Output the (x, y) coordinate of the center of the cell containing the given text.  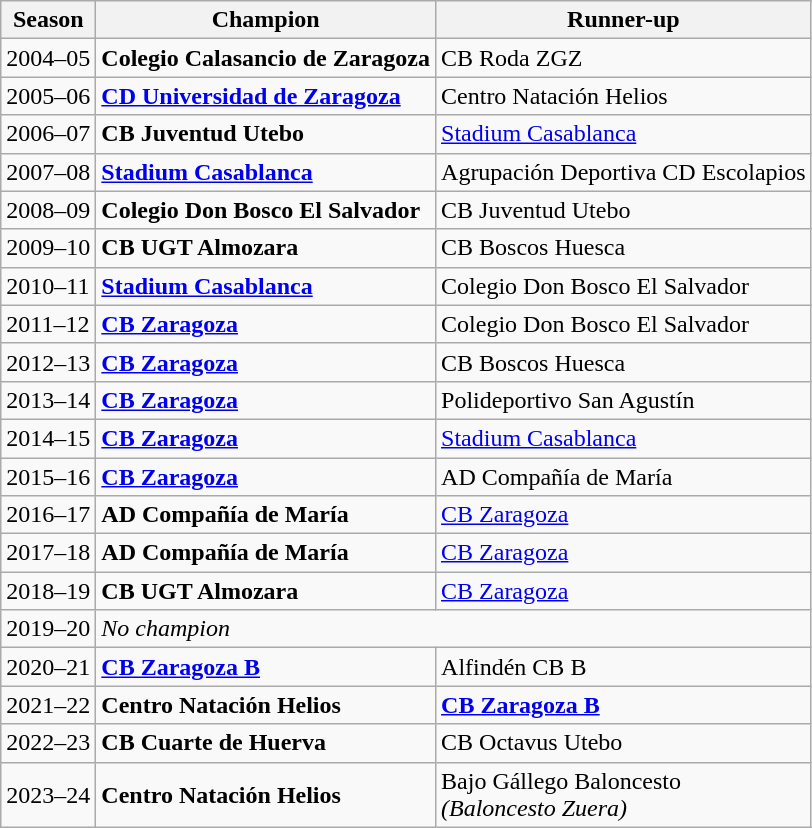
2013–14 (48, 400)
Champion (266, 20)
2021–22 (48, 705)
Season (48, 20)
2020–21 (48, 667)
2007–08 (48, 172)
2014–15 (48, 438)
2010–11 (48, 286)
2017–18 (48, 553)
Runner-up (624, 20)
2015–16 (48, 477)
2023–24 (48, 794)
2009–10 (48, 248)
2018–19 (48, 591)
2016–17 (48, 515)
2019–20 (48, 629)
Polideportivo San Agustín (624, 400)
Colegio Calasancio de Zaragoza (266, 58)
No champion (454, 629)
Agrupación Deportiva CD Escolapios (624, 172)
2012–13 (48, 362)
CB Cuarte de Huerva (266, 743)
2005–06 (48, 96)
2004–05 (48, 58)
Bajo Gállego Baloncesto(Baloncesto Zuera) (624, 794)
CD Universidad de Zaragoza (266, 96)
2006–07 (48, 134)
CB Octavus Utebo (624, 743)
2011–12 (48, 324)
CB Roda ZGZ (624, 58)
2022–23 (48, 743)
2008–09 (48, 210)
Alfindén CB B (624, 667)
